Detect which cell encompasses the target text, then output its (x, y) center coordinate. 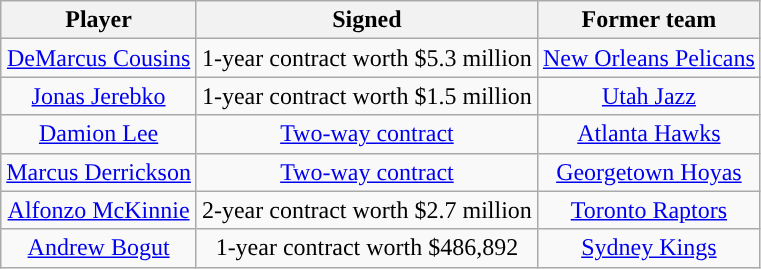
Alfonzo McKinnie (99, 210)
2-year contract worth $2.7 million (366, 210)
1-year contract worth $1.5 million (366, 96)
Damion Lee (99, 134)
1-year contract worth $486,892 (366, 248)
Former team (648, 20)
Utah Jazz (648, 96)
Andrew Bogut (99, 248)
Atlanta Hawks (648, 134)
Georgetown Hoyas (648, 172)
Toronto Raptors (648, 210)
1-year contract worth $5.3 million (366, 58)
Signed (366, 20)
Marcus Derrickson (99, 172)
Player (99, 20)
Sydney Kings (648, 248)
Jonas Jerebko (99, 96)
New Orleans Pelicans (648, 58)
DeMarcus Cousins (99, 58)
